Determine the (x, y) coordinate at the center of the cell enclosing the given text.  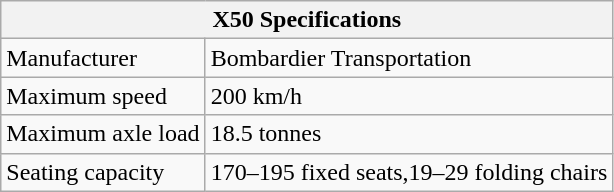
X50 Specifications (307, 20)
Manufacturer (103, 58)
200 km/h (409, 96)
Seating capacity (103, 172)
Maximum axle load (103, 134)
Maximum speed (103, 96)
170–195 fixed seats,19–29 folding chairs (409, 172)
18.5 tonnes (409, 134)
Bombardier Transportation (409, 58)
